From the cell containing the given text, extract its center point as [X, Y] coordinate. 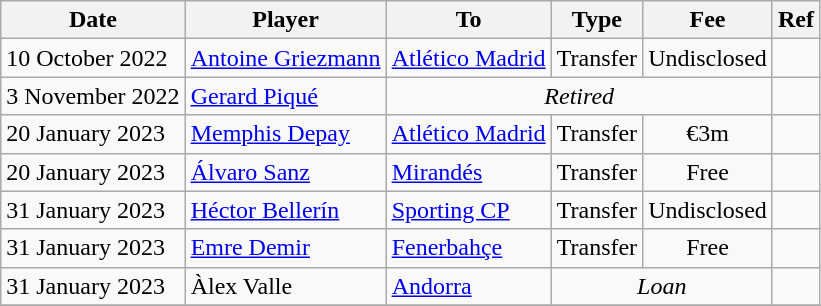
Àlex Valle [286, 286]
3 November 2022 [93, 96]
Mirandés [468, 172]
Date [93, 20]
Emre Demir [286, 248]
Álvaro Sanz [286, 172]
Fee [708, 20]
To [468, 20]
Ref [796, 20]
Sporting CP [468, 210]
€3m [708, 134]
Type [597, 20]
Retired [579, 96]
Memphis Depay [286, 134]
Gerard Piqué [286, 96]
Fenerbahçe [468, 248]
Player [286, 20]
Andorra [468, 286]
Héctor Bellerín [286, 210]
Loan [662, 286]
10 October 2022 [93, 58]
Antoine Griezmann [286, 58]
